Detect which cell encompasses the target text, then output its (x, y) center coordinate. 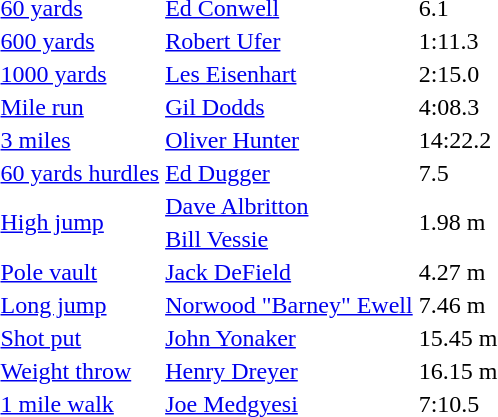
Jack DeField (290, 272)
Bill Vessie (290, 239)
Ed Dugger (290, 173)
Oliver Hunter (290, 140)
Robert Ufer (290, 41)
Gil Dodds (290, 107)
Henry Dreyer (290, 371)
Les Eisenhart (290, 74)
Norwood "Barney" Ewell (290, 305)
John Yonaker (290, 338)
Dave Albritton (290, 206)
